Output the [X, Y] coordinate of the center of the cell containing the given text.  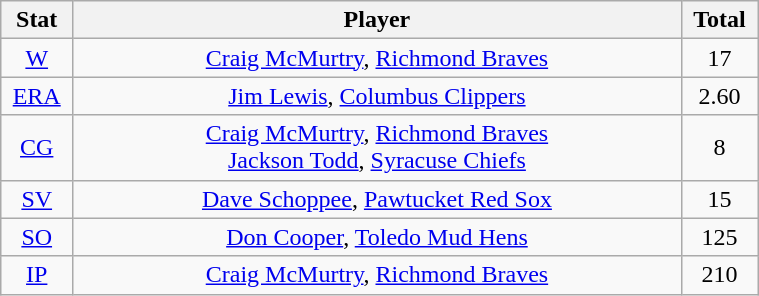
2.60 [719, 96]
17 [719, 58]
CG [37, 148]
IP [37, 275]
210 [719, 275]
W [37, 58]
15 [719, 199]
SV [37, 199]
125 [719, 237]
Don Cooper, Toledo Mud Hens [378, 237]
Craig McMurtry, Richmond Braves Jackson Todd, Syracuse Chiefs [378, 148]
SO [37, 237]
8 [719, 148]
Dave Schoppee, Pawtucket Red Sox [378, 199]
Jim Lewis, Columbus Clippers [378, 96]
Total [719, 20]
ERA [37, 96]
Player [378, 20]
Stat [37, 20]
